From the cell containing the given text, extract its center point as [X, Y] coordinate. 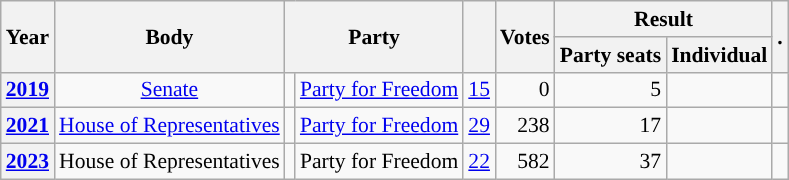
2021 [28, 126]
29 [479, 126]
Body [170, 36]
37 [610, 162]
. [780, 36]
Party [374, 36]
Senate [170, 90]
15 [479, 90]
0 [525, 90]
Result [664, 19]
17 [610, 126]
Year [28, 36]
Party seats [610, 55]
2023 [28, 162]
2019 [28, 90]
582 [525, 162]
Individual [719, 55]
Votes [525, 36]
5 [610, 90]
238 [525, 126]
22 [479, 162]
